Return (x, y) of the center of cell containing provided text 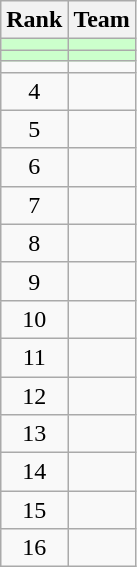
5 (34, 129)
9 (34, 281)
8 (34, 243)
13 (34, 434)
15 (34, 510)
6 (34, 167)
4 (34, 91)
10 (34, 319)
11 (34, 357)
14 (34, 472)
7 (34, 205)
16 (34, 548)
12 (34, 395)
Team (102, 20)
Rank (34, 20)
